Capture the cell that displays the provided text and extract its (x, y) central coordinate. 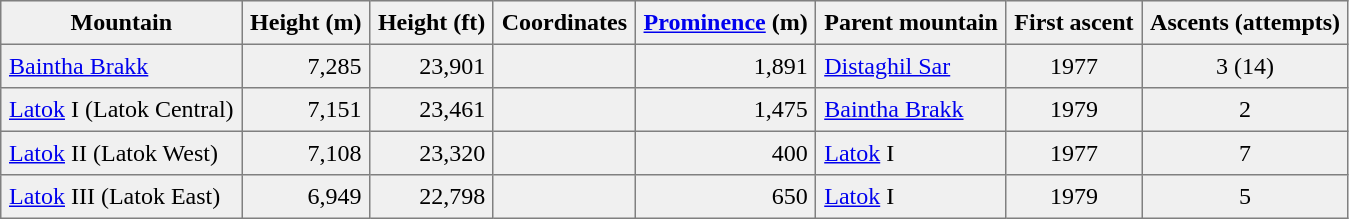
First ascent (1074, 23)
Ascents (attempts) (1245, 23)
1,891 (726, 66)
Latok III (Latok East) (122, 197)
Height (ft) (432, 23)
Latok I (Latok Central) (122, 110)
7,285 (306, 66)
7,108 (306, 153)
650 (726, 197)
Coordinates (564, 23)
7,151 (306, 110)
Mountain (122, 23)
Latok II (Latok West) (122, 153)
2 (1245, 110)
Parent mountain (911, 23)
1,475 (726, 110)
400 (726, 153)
23,901 (432, 66)
5 (1245, 197)
23,461 (432, 110)
23,320 (432, 153)
Distaghil Sar (911, 66)
Prominence (m) (726, 23)
Height (m) (306, 23)
22,798 (432, 197)
6,949 (306, 197)
7 (1245, 153)
3 (14) (1245, 66)
